From the cell containing the given text, extract its center point as [x, y] coordinate. 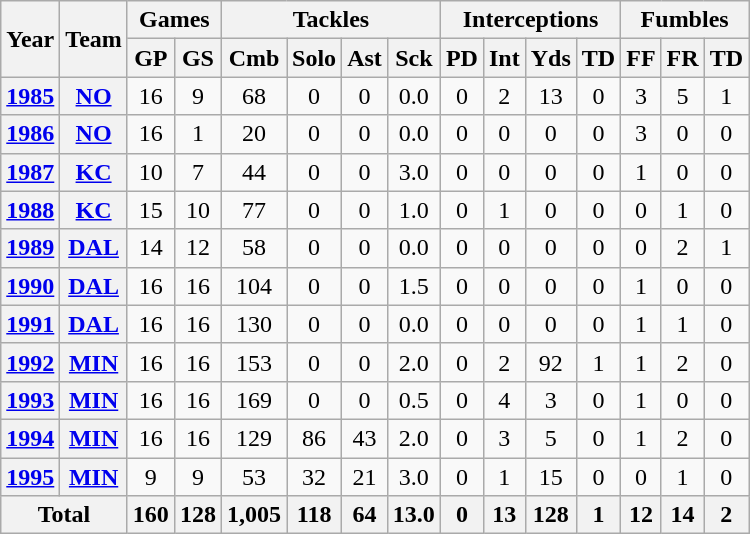
Interceptions [530, 20]
13.0 [414, 515]
GS [198, 58]
169 [254, 400]
160 [150, 515]
1992 [30, 362]
1989 [30, 248]
21 [365, 477]
4 [504, 400]
53 [254, 477]
20 [254, 134]
92 [550, 362]
68 [254, 96]
129 [254, 438]
Total [64, 515]
43 [365, 438]
1986 [30, 134]
1994 [30, 438]
Fumbles [685, 20]
1.0 [414, 210]
FF [641, 58]
Games [174, 20]
86 [314, 438]
PD [462, 58]
Cmb [254, 58]
58 [254, 248]
Team [94, 39]
1990 [30, 286]
64 [365, 515]
1,005 [254, 515]
153 [254, 362]
1991 [30, 324]
32 [314, 477]
Yds [550, 58]
1987 [30, 172]
1988 [30, 210]
Int [504, 58]
1.5 [414, 286]
130 [254, 324]
Tackles [330, 20]
0.5 [414, 400]
44 [254, 172]
Ast [365, 58]
77 [254, 210]
118 [314, 515]
1995 [30, 477]
1985 [30, 96]
Solo [314, 58]
1993 [30, 400]
FR [682, 58]
GP [150, 58]
104 [254, 286]
Sck [414, 58]
Year [30, 39]
7 [198, 172]
